Return the (x, y) coordinate for the center point of the cell that contains the specified text.  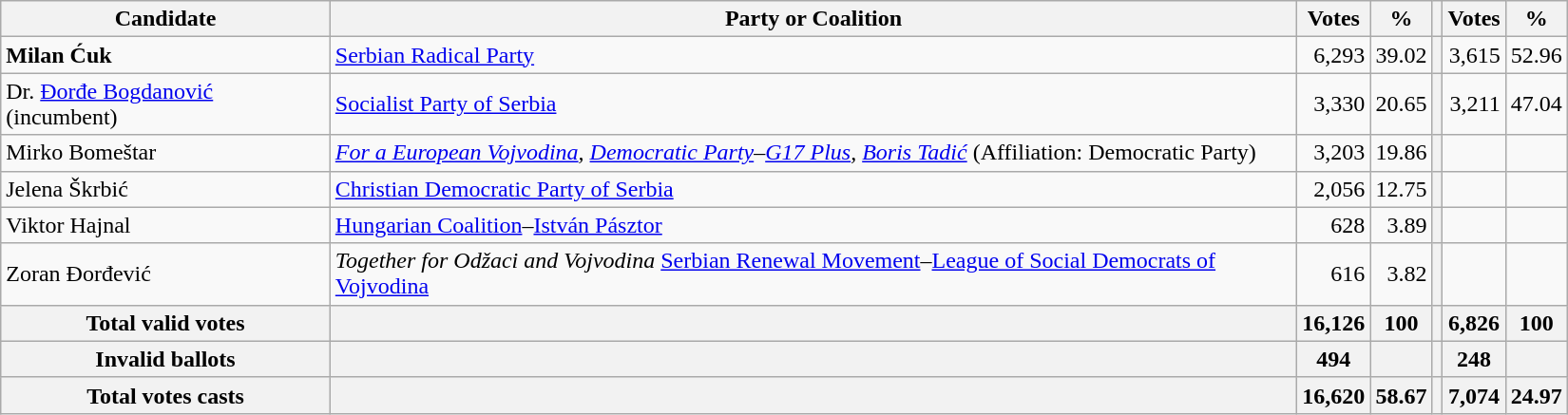
Invalid ballots (165, 359)
6,293 (1334, 55)
Total votes casts (165, 395)
Dr. Đorđe Bogdanović (incumbent) (165, 104)
58.67 (1401, 395)
616 (1334, 274)
16,620 (1334, 395)
12.75 (1401, 189)
3.89 (1401, 225)
6,826 (1474, 323)
628 (1334, 225)
3,615 (1474, 55)
19.86 (1401, 153)
Zoran Đorđević (165, 274)
248 (1474, 359)
Serbian Radical Party (813, 55)
Hungarian Coalition–István Pásztor (813, 225)
3,203 (1334, 153)
24.97 (1536, 395)
39.02 (1401, 55)
3,330 (1334, 104)
Party or Coalition (813, 19)
3,211 (1474, 104)
47.04 (1536, 104)
52.96 (1536, 55)
Socialist Party of Serbia (813, 104)
Viktor Hajnal (165, 225)
Mirko Bomeštar (165, 153)
3.82 (1401, 274)
Jelena Škrbić (165, 189)
20.65 (1401, 104)
16,126 (1334, 323)
Candidate (165, 19)
7,074 (1474, 395)
494 (1334, 359)
Milan Ćuk (165, 55)
2,056 (1334, 189)
Total valid votes (165, 323)
For a European Vojvodina, Democratic Party–G17 Plus, Boris Tadić (Affiliation: Democratic Party) (813, 153)
Together for Odžaci and Vojvodina Serbian Renewal Movement–League of Social Democrats of Vojvodina (813, 274)
Christian Democratic Party of Serbia (813, 189)
